Capture the cell that displays the provided text and extract its [x, y] central coordinate. 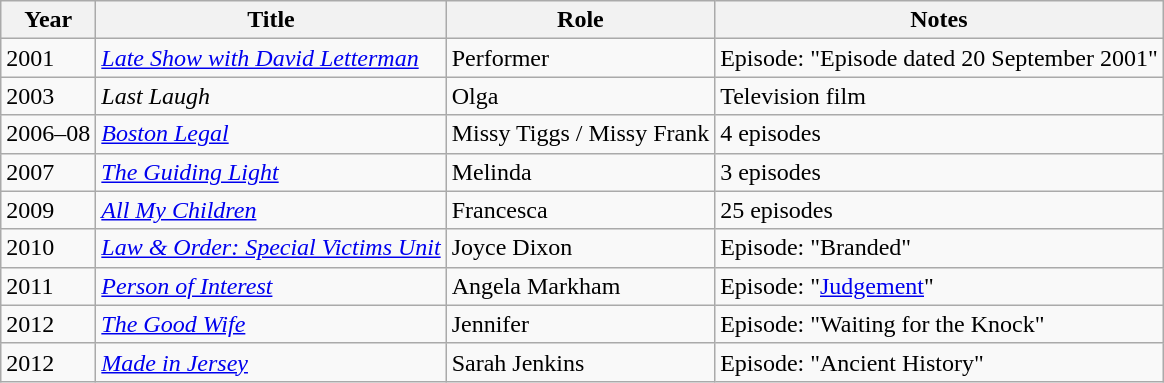
Role [580, 20]
Melinda [580, 172]
Episode: "Waiting for the Knock" [940, 324]
Olga [580, 96]
2001 [48, 58]
2006–08 [48, 134]
Episode: "Judgement" [940, 286]
Boston Legal [271, 134]
The Guiding Light [271, 172]
Made in Jersey [271, 362]
Missy Tiggs / Missy Frank [580, 134]
Episode: "Branded" [940, 248]
2007 [48, 172]
Francesca [580, 210]
2009 [48, 210]
Episode: "Ancient History" [940, 362]
Episode: "Episode dated 20 September 2001" [940, 58]
Notes [940, 20]
The Good Wife [271, 324]
Law & Order: Special Victims Unit [271, 248]
2011 [48, 286]
Jennifer [580, 324]
4 episodes [940, 134]
Joyce Dixon [580, 248]
All My Children [271, 210]
Person of Interest [271, 286]
Year [48, 20]
Late Show with David Letterman [271, 58]
2010 [48, 248]
Title [271, 20]
Sarah Jenkins [580, 362]
3 episodes [940, 172]
Last Laugh [271, 96]
Performer [580, 58]
2003 [48, 96]
Angela Markham [580, 286]
Television film [940, 96]
25 episodes [940, 210]
